For the text-containing cell, return its midpoint in [X, Y] coordinate format. 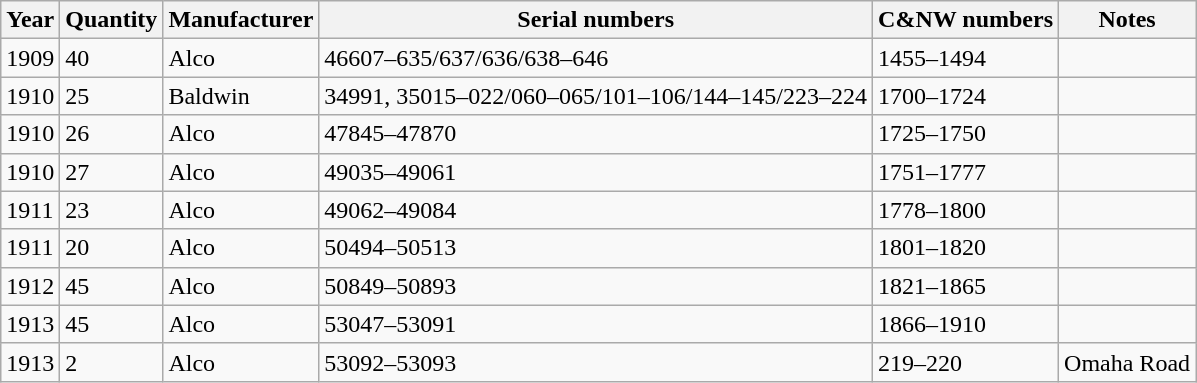
Baldwin [241, 96]
Manufacturer [241, 20]
49062–49084 [596, 210]
27 [112, 172]
49035–49061 [596, 172]
23 [112, 210]
Omaha Road [1128, 362]
1801–1820 [966, 248]
1778–1800 [966, 210]
1700–1724 [966, 96]
219–220 [966, 362]
25 [112, 96]
Serial numbers [596, 20]
1912 [30, 286]
46607–635/637/636/638–646 [596, 58]
26 [112, 134]
1725–1750 [966, 134]
34991, 35015–022/060–065/101–106/144–145/223–224 [596, 96]
20 [112, 248]
2 [112, 362]
Notes [1128, 20]
Quantity [112, 20]
53047–53091 [596, 324]
1866–1910 [966, 324]
53092–53093 [596, 362]
1455–1494 [966, 58]
Year [30, 20]
40 [112, 58]
1751–1777 [966, 172]
50494–50513 [596, 248]
50849–50893 [596, 286]
47845–47870 [596, 134]
1821–1865 [966, 286]
1909 [30, 58]
C&NW numbers [966, 20]
